For the text-containing cell, return its midpoint in (X, Y) coordinate format. 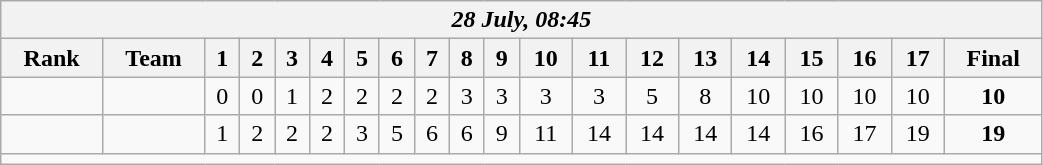
Rank (52, 58)
4 (328, 58)
15 (812, 58)
7 (432, 58)
13 (706, 58)
Team (153, 58)
12 (652, 58)
Final (993, 58)
28 July, 08:45 (522, 20)
